Locate the cell with the specified text and output its [x, y] center coordinate. 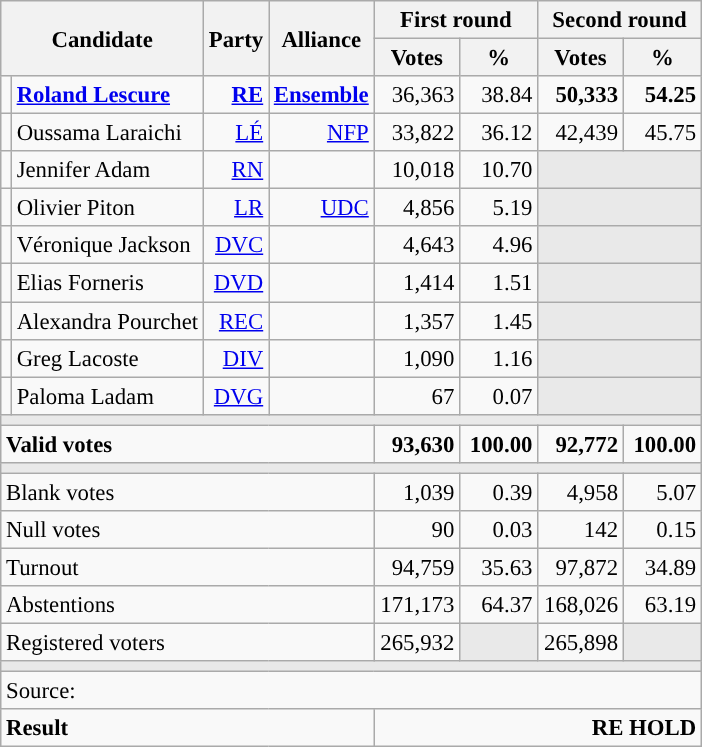
NFP [321, 133]
33,822 [417, 133]
RN [236, 170]
UDC [321, 208]
5.07 [662, 492]
Alliance [321, 38]
Second round [620, 20]
DVC [236, 245]
Result [188, 728]
1,414 [417, 283]
Roland Lescure [107, 95]
42,439 [581, 133]
0.07 [499, 396]
1,357 [417, 321]
DVD [236, 283]
Olivier Piton [107, 208]
4.96 [499, 245]
50,333 [581, 95]
Paloma Ladam [107, 396]
Turnout [188, 567]
4,958 [581, 492]
97,872 [581, 567]
LÉ [236, 133]
Registered voters [188, 643]
0.15 [662, 530]
1.51 [499, 283]
34.89 [662, 567]
Blank votes [188, 492]
35.63 [499, 567]
90 [417, 530]
1.16 [499, 358]
DIV [236, 358]
168,026 [581, 605]
LR [236, 208]
Abstentions [188, 605]
265,898 [581, 643]
RE [236, 95]
92,772 [581, 444]
36,363 [417, 95]
93,630 [417, 444]
64.37 [499, 605]
Source: [352, 691]
10,018 [417, 170]
94,759 [417, 567]
171,173 [417, 605]
1,039 [417, 492]
Alexandra Pourchet [107, 321]
54.25 [662, 95]
DVG [236, 396]
0.03 [499, 530]
0.39 [499, 492]
1.45 [499, 321]
10.70 [499, 170]
Greg Lacoste [107, 358]
63.19 [662, 605]
Jennifer Adam [107, 170]
Oussama Laraichi [107, 133]
RE HOLD [538, 728]
5.19 [499, 208]
45.75 [662, 133]
36.12 [499, 133]
Null votes [188, 530]
Ensemble [321, 95]
38.84 [499, 95]
REC [236, 321]
142 [581, 530]
Party [236, 38]
Elias Forneris [107, 283]
First round [456, 20]
1,090 [417, 358]
67 [417, 396]
Candidate [102, 38]
4,856 [417, 208]
Véronique Jackson [107, 245]
Valid votes [188, 444]
4,643 [417, 245]
265,932 [417, 643]
